Determine the [X, Y] coordinate at the center of the cell enclosing the given text.  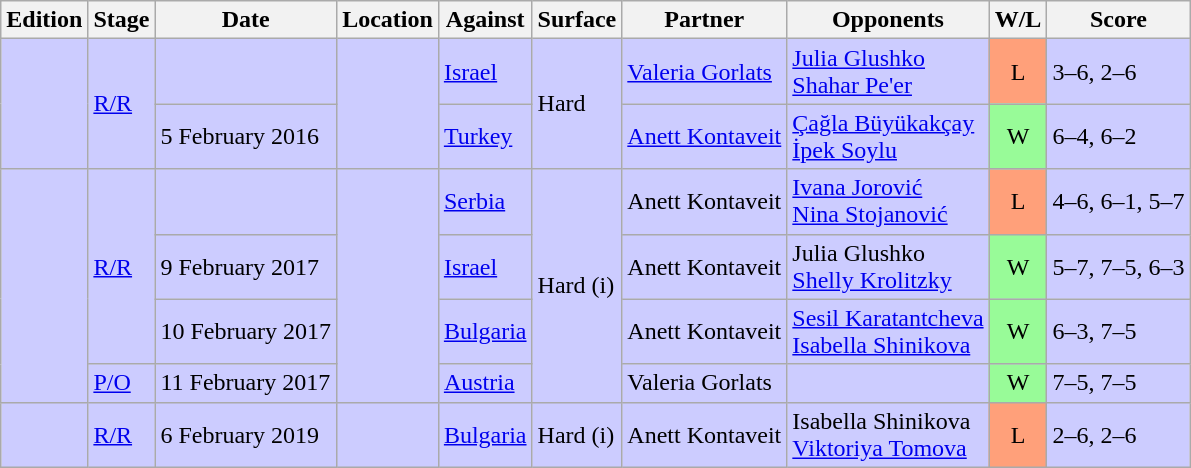
Surface [577, 20]
P/O [122, 383]
Date [246, 20]
6–4, 6–2 [1118, 136]
6–3, 7–5 [1118, 332]
9 February 2017 [246, 266]
Çağla Büyükakçay İpek Soylu [888, 136]
Hard [577, 104]
6 February 2019 [246, 434]
Edition [44, 20]
Ivana Jorović Nina Stojanović [888, 202]
2–6, 2–6 [1118, 434]
Against [485, 20]
5 February 2016 [246, 136]
3–6, 2–6 [1118, 72]
Julia Glushko Shelly Krolitzky [888, 266]
Austria [485, 383]
Turkey [485, 136]
4–6, 6–1, 5–7 [1118, 202]
10 February 2017 [246, 332]
Isabella Shinikova Viktoriya Tomova [888, 434]
Score [1118, 20]
Julia Glushko Shahar Pe'er [888, 72]
Opponents [888, 20]
Location [388, 20]
Sesil Karatantcheva Isabella Shinikova [888, 332]
Serbia [485, 202]
11 February 2017 [246, 383]
W/L [1018, 20]
Stage [122, 20]
7–5, 7–5 [1118, 383]
Partner [704, 20]
5–7, 7–5, 6–3 [1118, 266]
